Pinpoint the cell where the given text exists, returning its (x, y) midpoint coordinate. 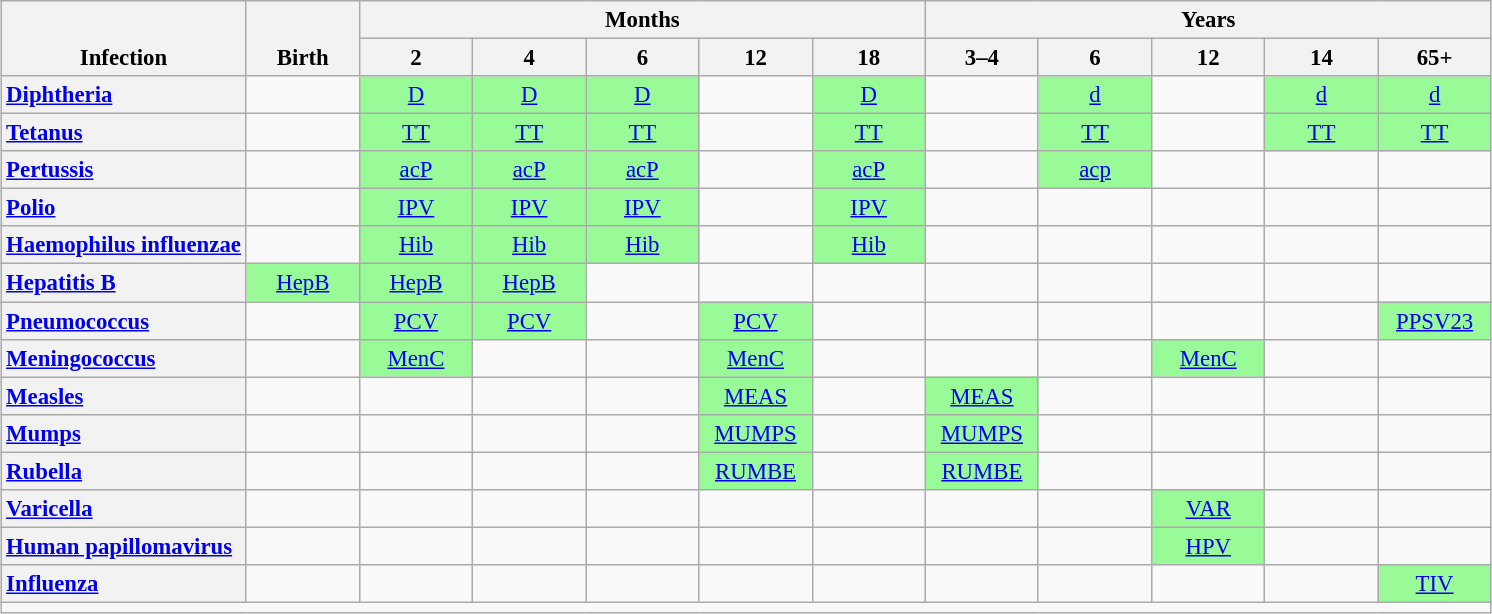
VAR (1208, 508)
Mumps (124, 433)
Months (642, 20)
Rubella (124, 471)
Pertussis (124, 170)
4 (530, 57)
18 (868, 57)
2 (416, 57)
TIV (1434, 584)
65+ (1434, 57)
Diphtheria (124, 95)
Hepatitis B (124, 283)
Influenza (124, 584)
Polio (124, 208)
Tetanus (124, 133)
Pneumococcus (124, 321)
3–4 (982, 57)
Varicella (124, 508)
Birth (302, 38)
PPSV23 (1434, 321)
Human papillomavirus (124, 546)
Meningococcus (124, 358)
HPV (1208, 546)
Haemophilus influenzae (124, 245)
Years (1208, 20)
acp (1094, 170)
14 (1322, 57)
Measles (124, 396)
Infection (124, 38)
